Identify which cell holds the provided text, then report its [x, y] central coordinate. 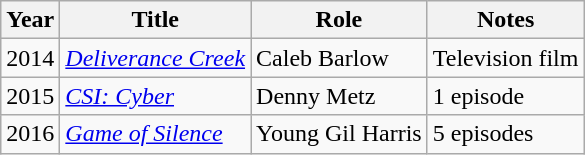
Young Gil Harris [340, 134]
Role [340, 20]
2015 [30, 96]
Caleb Barlow [340, 58]
Title [156, 20]
Deliverance Creek [156, 58]
5 episodes [506, 134]
Notes [506, 20]
2014 [30, 58]
Year [30, 20]
Television film [506, 58]
1 episode [506, 96]
Game of Silence [156, 134]
2016 [30, 134]
CSI: Cyber [156, 96]
Denny Metz [340, 96]
